Capture the cell that displays the provided text and extract its (X, Y) central coordinate. 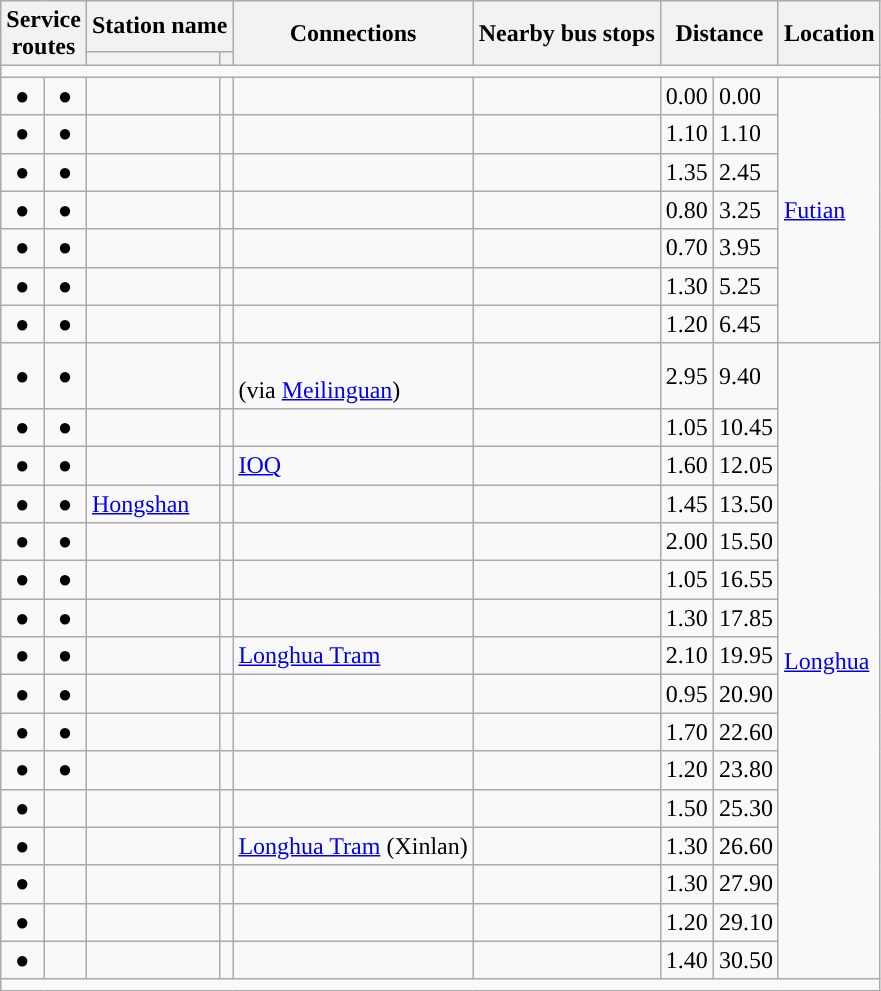
Longhua Tram (353, 656)
Longhua (829, 661)
13.50 (746, 503)
5.25 (746, 286)
1.60 (686, 465)
30.50 (746, 960)
0.70 (686, 248)
Longhua Tram (Xinlan) (353, 846)
IOQ (353, 465)
Station name (159, 26)
17.85 (746, 618)
12.05 (746, 465)
6.45 (746, 324)
9.40 (746, 376)
2.00 (686, 542)
Futian (829, 210)
27.90 (746, 884)
19.95 (746, 656)
2.95 (686, 376)
3.95 (746, 248)
0.80 (686, 210)
Hongshan (152, 503)
1.70 (686, 732)
10.45 (746, 427)
1.45 (686, 503)
2.45 (746, 172)
2.10 (686, 656)
25.30 (746, 808)
22.60 (746, 732)
20.90 (746, 694)
26.60 (746, 846)
Distance (719, 34)
15.50 (746, 542)
Connections (353, 34)
Location (829, 34)
1.40 (686, 960)
1.50 (686, 808)
1.35 (686, 172)
29.10 (746, 922)
16.55 (746, 580)
(via Meilinguan) (353, 376)
23.80 (746, 770)
0.95 (686, 694)
3.25 (746, 210)
Serviceroutes (44, 34)
Nearby bus stops (566, 34)
